Return the (X, Y) coordinate for the center point of the cell that contains the specified text.  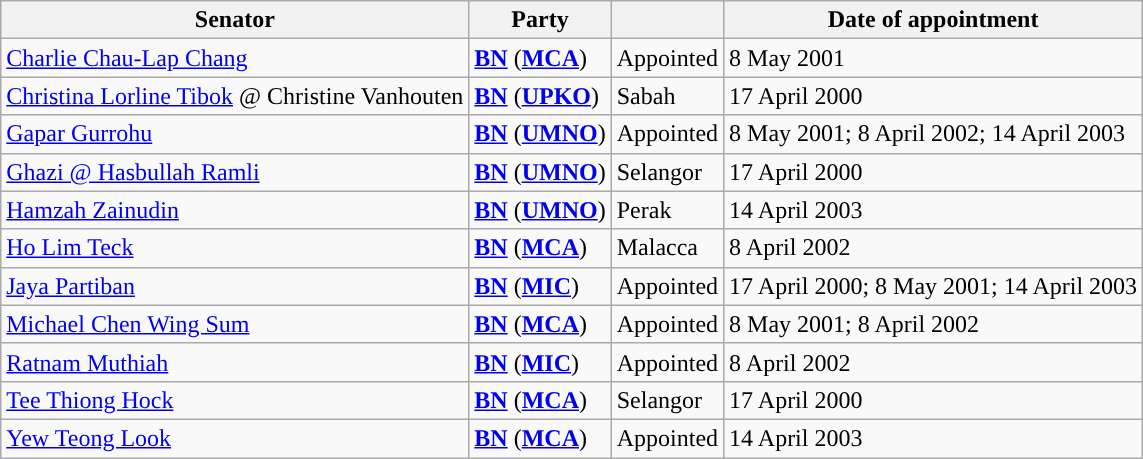
Malacca (667, 248)
Date of appointment (934, 20)
Yew Teong Look (235, 438)
8 May 2001 (934, 58)
BN (UPKO) (540, 96)
Senator (235, 20)
Tee Thiong Hock (235, 400)
8 May 2001; 8 April 2002; 14 April 2003 (934, 134)
8 May 2001; 8 April 2002 (934, 324)
Hamzah Zainudin (235, 210)
Ho Lim Teck (235, 248)
Michael Chen Wing Sum (235, 324)
Sabah (667, 96)
Jaya Partiban (235, 286)
Charlie Chau-Lap Chang (235, 58)
Party (540, 20)
Gapar Gurrohu (235, 134)
Ratnam Muthiah (235, 362)
Christina Lorline Tibok @ Christine Vanhouten (235, 96)
Ghazi @ Hasbullah Ramli (235, 172)
17 April 2000; 8 May 2001; 14 April 2003 (934, 286)
Perak (667, 210)
